Extract the (X, Y) coordinate from the center of the cell holding the provided text.  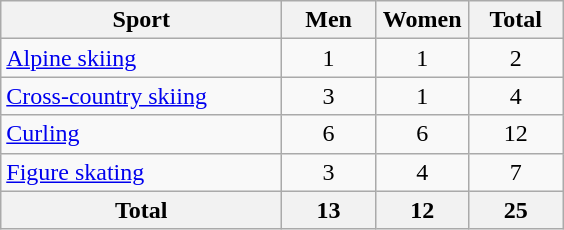
Men (329, 20)
Sport (142, 20)
Alpine skiing (142, 58)
7 (516, 172)
Figure skating (142, 172)
Women (422, 20)
25 (516, 210)
Curling (142, 134)
Cross-country skiing (142, 96)
2 (516, 58)
13 (329, 210)
